Return (x, y) of the center of cell containing provided text 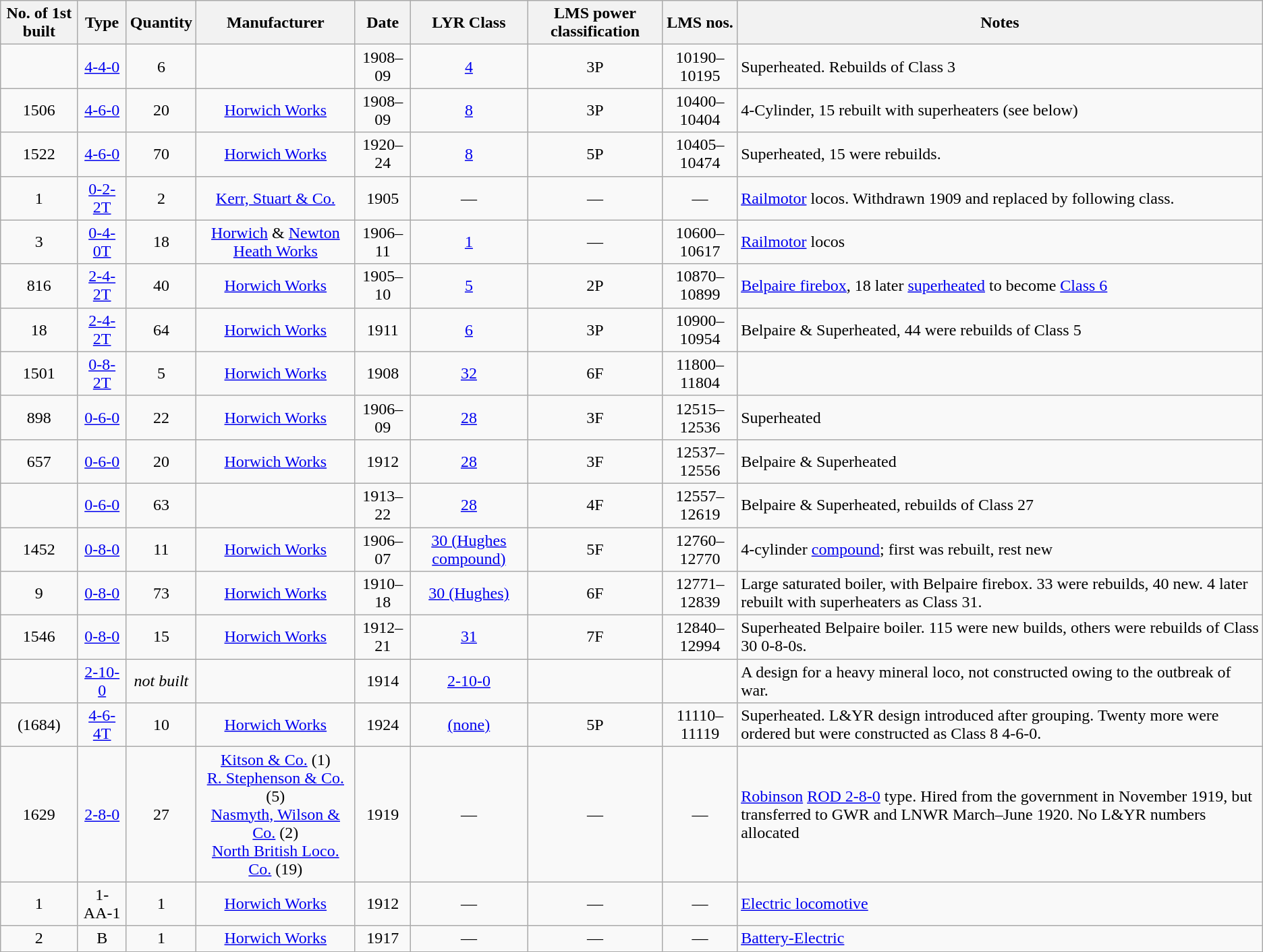
12760–12770 (700, 549)
Notes (1000, 23)
1546 (39, 637)
Belpaire firebox, 18 later superheated to become Class 6 (1000, 286)
1906–11 (383, 242)
Railmotor locos. Withdrawn 1909 and replaced by following class. (1000, 198)
(none) (468, 725)
0-4-0T (102, 242)
1501 (39, 374)
4-4-0 (102, 66)
1905 (383, 198)
1522 (39, 154)
Electric locomotive (1000, 904)
4-cylinder compound; first was rebuilt, rest new (1000, 549)
40 (161, 286)
31 (468, 637)
Quantity (161, 23)
Battery-Electric (1000, 939)
12840–12994 (700, 637)
1906–09 (383, 417)
(1684) (39, 725)
Superheated. L&YR design introduced after grouping. Twenty more were ordered but were constructed as Class 8 4-6-0. (1000, 725)
1905–10 (383, 286)
10400–10404 (700, 111)
Belpaire & Superheated (1000, 461)
Superheated, 15 were rebuilds. (1000, 154)
Robinson ROD 2-8-0 type. Hired from the government in November 1919, but transferred to GWR and LNWR March–June 1920. No L&YR numbers allocated (1000, 814)
1506 (39, 111)
1908 (383, 374)
B (102, 939)
1-AA-1 (102, 904)
64 (161, 329)
LYR Class (468, 23)
Kerr, Stuart & Co. (275, 198)
63 (161, 505)
10190–10195 (700, 66)
5F (595, 549)
12557–12619 (700, 505)
9 (39, 594)
1911 (383, 329)
Superheated Belpaire boiler. 115 were new builds, others were rebuilds of Class 30 0-8-0s. (1000, 637)
1629 (39, 814)
11110–11119 (700, 725)
7F (595, 637)
1924 (383, 725)
30 (Hughes compound) (468, 549)
0-2-2T (102, 198)
No. of 1st built (39, 23)
657 (39, 461)
70 (161, 154)
1913–22 (383, 505)
Date (383, 23)
1912–21 (383, 637)
1920–24 (383, 154)
10405–10474 (700, 154)
12515–12536 (700, 417)
LMS nos. (700, 23)
10870–10899 (700, 286)
73 (161, 594)
27 (161, 814)
LMS power classification (595, 23)
11 (161, 549)
1452 (39, 549)
3 (39, 242)
1919 (383, 814)
1906–07 (383, 549)
Belpaire & Superheated, 44 were rebuilds of Class 5 (1000, 329)
Belpaire & Superheated, rebuilds of Class 27 (1000, 505)
Horwich & Newton Heath Works (275, 242)
12537–12556 (700, 461)
2-8-0 (102, 814)
11800–11804 (700, 374)
2P (595, 286)
10600–10617 (700, 242)
4 (468, 66)
Kitson & Co. (1)R. Stephenson & Co. (5)Nasmyth, Wilson & Co. (2)North British Loco. Co. (19) (275, 814)
1910–18 (383, 594)
1914 (383, 681)
0-8-2T (102, 374)
4F (595, 505)
15 (161, 637)
A design for a heavy mineral loco, not constructed owing to the outbreak of war. (1000, 681)
4-Cylinder, 15 rebuilt with superheaters (see below) (1000, 111)
Superheated. Rebuilds of Class 3 (1000, 66)
22 (161, 417)
Large saturated boiler, with Belpaire firebox. 33 were rebuilds, 40 new. 4 later rebuilt with superheaters as Class 31. (1000, 594)
Manufacturer (275, 23)
Railmotor locos (1000, 242)
Superheated (1000, 417)
898 (39, 417)
1917 (383, 939)
4-6-4T (102, 725)
12771–12839 (700, 594)
Type (102, 23)
not built (161, 681)
30 (Hughes) (468, 594)
10900–10954 (700, 329)
10 (161, 725)
32 (468, 374)
816 (39, 286)
